Scan for the cell matching the given text and deliver its [X, Y] coordinate at center. 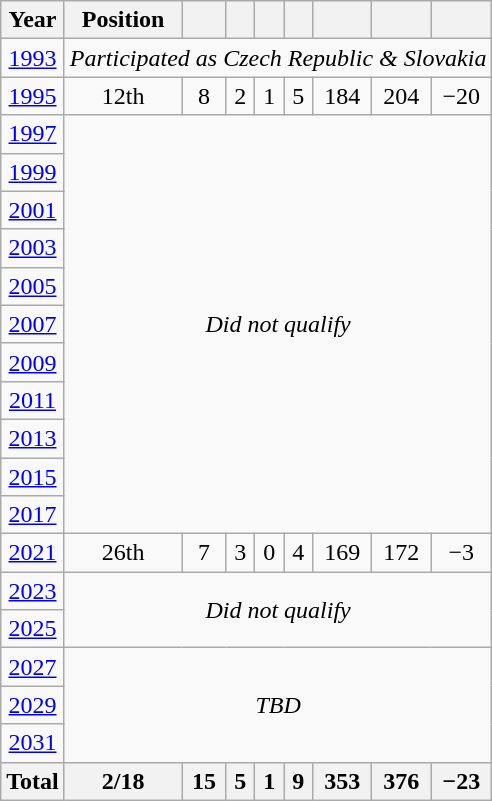
Total [33, 781]
2021 [33, 553]
9 [298, 781]
2005 [33, 286]
2029 [33, 705]
1993 [33, 58]
172 [402, 553]
184 [342, 96]
4 [298, 553]
8 [204, 96]
169 [342, 553]
12th [123, 96]
Year [33, 20]
0 [270, 553]
−23 [462, 781]
2011 [33, 400]
353 [342, 781]
2 [240, 96]
2013 [33, 438]
1997 [33, 134]
3 [240, 553]
26th [123, 553]
2031 [33, 743]
2/18 [123, 781]
2017 [33, 515]
1999 [33, 172]
Position [123, 20]
2023 [33, 591]
2027 [33, 667]
15 [204, 781]
7 [204, 553]
2003 [33, 248]
Participated as Czech Republic & Slovakia [278, 58]
−20 [462, 96]
2015 [33, 477]
2025 [33, 629]
376 [402, 781]
2001 [33, 210]
2007 [33, 324]
1995 [33, 96]
−3 [462, 553]
TBD [278, 705]
204 [402, 96]
2009 [33, 362]
